Scan for the cell matching the given text and deliver its [x, y] coordinate at center. 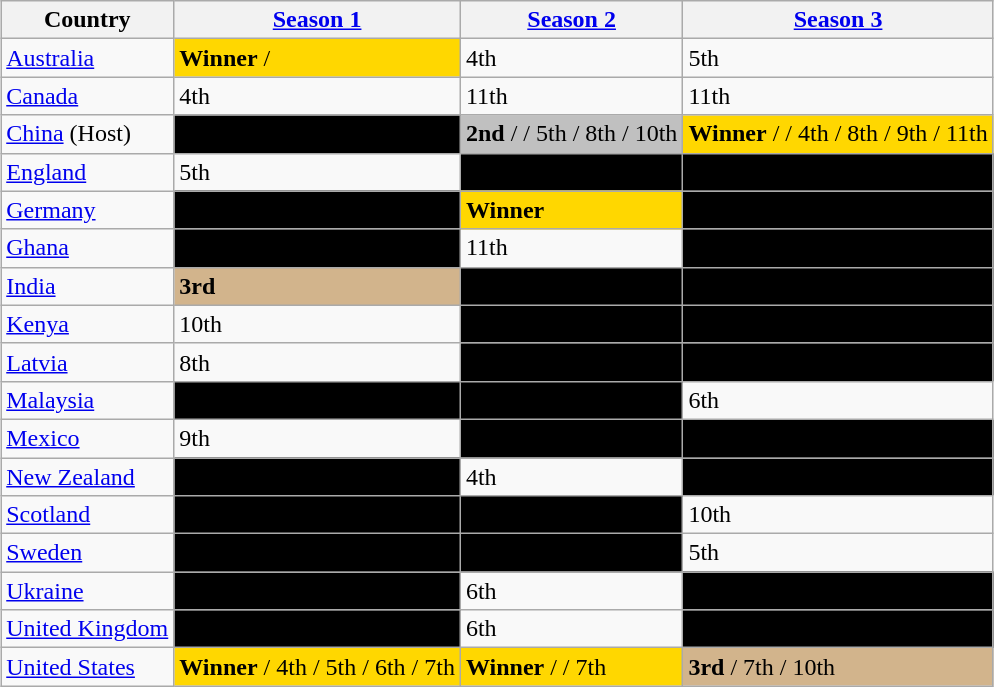
Canada [88, 96]
Germany [88, 210]
New Zealand [88, 477]
Winner / 4th / 5th / 6th / 7th [318, 667]
India [88, 286]
Season 3 [838, 20]
Kenya [88, 324]
Winner / [318, 58]
Sweden [88, 553]
Winner [571, 210]
Mexico [88, 438]
8th [318, 362]
Country [88, 20]
9th [318, 438]
England [88, 172]
Ghana [88, 248]
Australia [88, 58]
United States [88, 667]
Ukraine [88, 591]
Winner / / 4th / 8th / 9th / 11th [838, 134]
Malaysia [88, 400]
China (Host) [88, 134]
Latvia [88, 362]
Season 1 [318, 20]
Winner / / 7th [571, 667]
3rd [318, 286]
2nd / / 5th / 8th / 10th [571, 134]
Scotland [88, 515]
Season 2 [571, 20]
United Kingdom [88, 629]
3rd / 7th / 10th [838, 667]
